Search for the cell housing the specified text and yield its [X, Y] center coordinate. 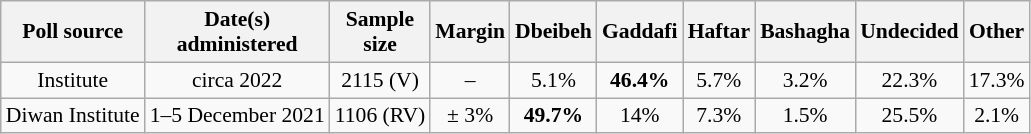
Samplesize [380, 32]
3.2% [805, 80]
1–5 December 2021 [238, 116]
46.4% [640, 80]
5.7% [719, 80]
49.7% [554, 116]
Bashagha [805, 32]
Undecided [909, 32]
7.3% [719, 116]
Institute [73, 80]
circa 2022 [238, 80]
Dbeibeh [554, 32]
Haftar [719, 32]
5.1% [554, 80]
17.3% [997, 80]
25.5% [909, 116]
1106 (RV) [380, 116]
Other [997, 32]
Poll source [73, 32]
Date(s)administered [238, 32]
14% [640, 116]
22.3% [909, 80]
2.1% [997, 116]
2115 (V) [380, 80]
– [470, 80]
± 3% [470, 116]
Gaddafi [640, 32]
Diwan Institute [73, 116]
1.5% [805, 116]
Margin [470, 32]
